Return the (X, Y) coordinate for the center point of the cell that contains the specified text.  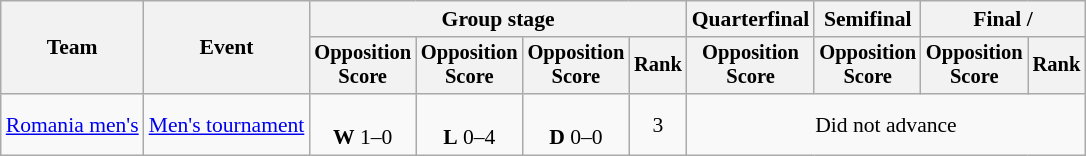
3 (658, 124)
Team (72, 48)
Quarterfinal (751, 19)
Event (227, 48)
W 1–0 (362, 124)
D 0–0 (576, 124)
Did not advance (886, 124)
Romania men's (72, 124)
L 0–4 (470, 124)
Final / (1003, 19)
Men's tournament (227, 124)
Group stage (498, 19)
Semifinal (868, 19)
